Return [X, Y] of the center of cell containing provided text 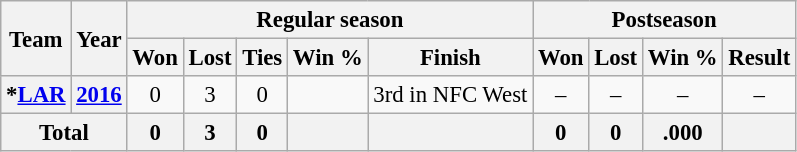
Total [64, 133]
Team [36, 38]
.000 [682, 133]
*LAR [36, 95]
2016 [99, 95]
Finish [450, 58]
3rd in NFC West [450, 95]
Year [99, 38]
Regular season [330, 20]
Ties [262, 58]
Postseason [664, 20]
Result [760, 58]
